From the cell containing the given text, extract its center point as [x, y] coordinate. 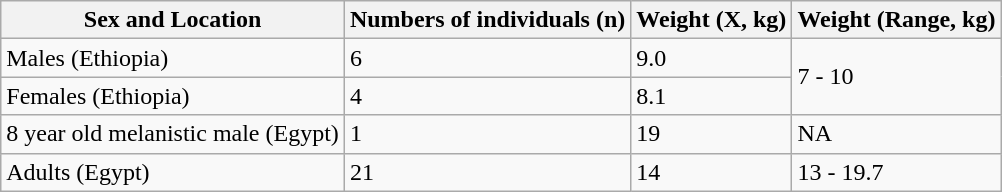
9.0 [712, 58]
8 year old melanistic male (Egypt) [173, 134]
Weight (X, kg) [712, 20]
4 [487, 96]
Females (Ethiopia) [173, 96]
19 [712, 134]
13 - 19.7 [896, 172]
6 [487, 58]
1 [487, 134]
Numbers of individuals (n) [487, 20]
7 - 10 [896, 77]
14 [712, 172]
Adults (Egypt) [173, 172]
8.1 [712, 96]
Sex and Location [173, 20]
Males (Ethiopia) [173, 58]
21 [487, 172]
Weight (Range, kg) [896, 20]
NA [896, 134]
